From the cell containing the given text, extract its center point as (X, Y) coordinate. 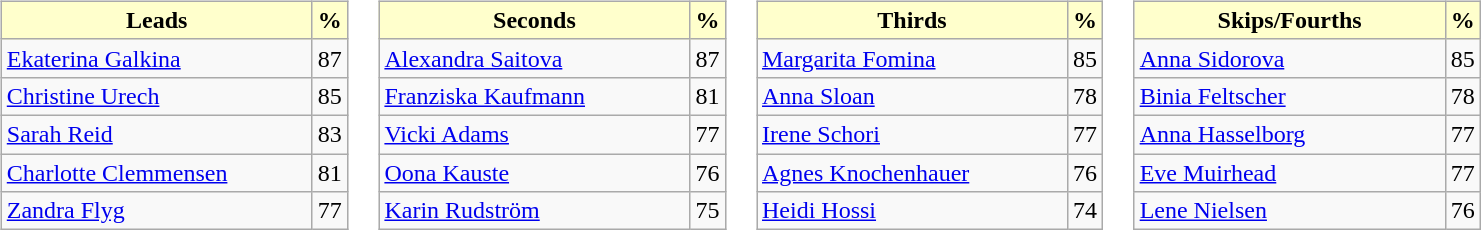
Thirds (912, 20)
Vicki Adams (534, 134)
Lene Nielsen (1290, 211)
Alexandra Saitova (534, 58)
74 (1086, 211)
Binia Feltscher (1290, 96)
Seconds (534, 20)
Anna Hasselborg (1290, 134)
Christine Urech (156, 96)
Karin Rudström (534, 211)
Anna Sloan (912, 96)
Franziska Kaufmann (534, 96)
Sarah Reid (156, 134)
Oona Kauste (534, 173)
Agnes Knochenhauer (912, 173)
Anna Sidorova (1290, 58)
Charlotte Clemmensen (156, 173)
75 (708, 211)
Leads (156, 20)
83 (330, 134)
Ekaterina Galkina (156, 58)
Zandra Flyg (156, 211)
Heidi Hossi (912, 211)
Eve Muirhead (1290, 173)
Skips/Fourths (1290, 20)
Irene Schori (912, 134)
Margarita Fomina (912, 58)
